Return the (X, Y) coordinate for the center point of the cell that contains the specified text.  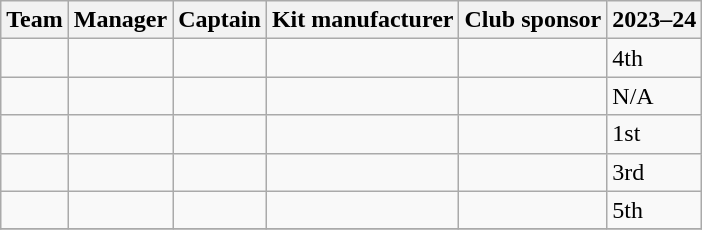
Manager (120, 20)
Team (35, 20)
4th (654, 58)
3rd (654, 172)
Club sponsor (533, 20)
N/A (654, 96)
Kit manufacturer (362, 20)
1st (654, 134)
2023–24 (654, 20)
Captain (220, 20)
5th (654, 210)
